Capture the cell that displays the provided text and extract its (X, Y) central coordinate. 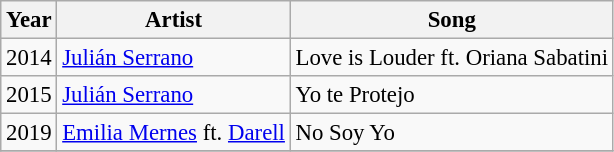
2019 (29, 133)
2015 (29, 95)
No Soy Yo (452, 133)
Love is Louder ft. Oriana Sabatini (452, 58)
Year (29, 20)
Emilia Mernes ft. Darell (174, 133)
Artist (174, 20)
Song (452, 20)
2014 (29, 58)
Yo te Protejo (452, 95)
